Capture the cell that displays the provided text and extract its [X, Y] central coordinate. 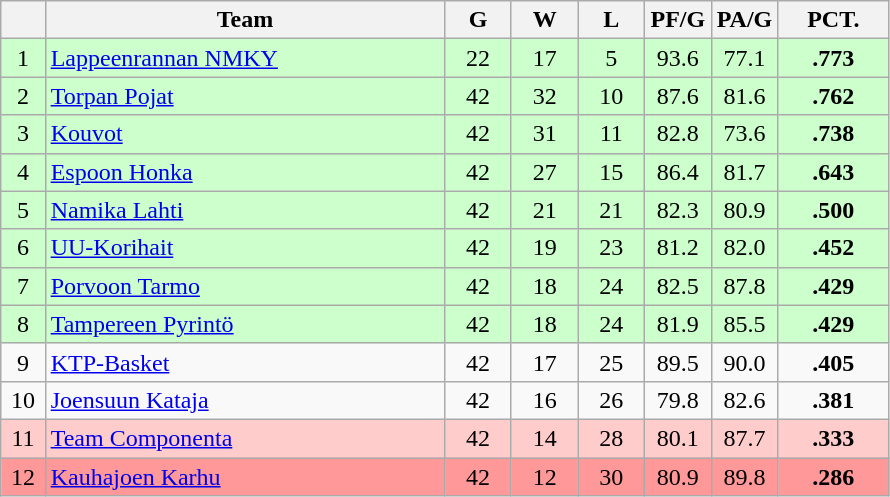
1 [23, 58]
16 [544, 400]
86.4 [678, 172]
82.5 [678, 286]
79.8 [678, 400]
85.5 [744, 324]
.405 [834, 362]
81.7 [744, 172]
4 [23, 172]
93.6 [678, 58]
.381 [834, 400]
8 [23, 324]
W [544, 20]
Kauhajoen Karhu [245, 477]
27 [544, 172]
.500 [834, 210]
30 [612, 477]
2 [23, 96]
.762 [834, 96]
89.8 [744, 477]
87.6 [678, 96]
82.6 [744, 400]
L [612, 20]
19 [544, 248]
32 [544, 96]
87.7 [744, 438]
UU-Korihait [245, 248]
Team Componenta [245, 438]
Kouvot [245, 134]
Team [245, 20]
77.1 [744, 58]
Lappeenrannan NMKY [245, 58]
82.0 [744, 248]
3 [23, 134]
6 [23, 248]
82.8 [678, 134]
81.9 [678, 324]
.643 [834, 172]
28 [612, 438]
G [478, 20]
80.1 [678, 438]
Namika Lahti [245, 210]
25 [612, 362]
.452 [834, 248]
26 [612, 400]
81.6 [744, 96]
Porvoon Tarmo [245, 286]
81.2 [678, 248]
14 [544, 438]
31 [544, 134]
PA/G [744, 20]
.738 [834, 134]
9 [23, 362]
90.0 [744, 362]
15 [612, 172]
.286 [834, 477]
Tampereen Pyrintö [245, 324]
KTP-Basket [245, 362]
PF/G [678, 20]
PCT. [834, 20]
22 [478, 58]
.773 [834, 58]
23 [612, 248]
87.8 [744, 286]
89.5 [678, 362]
82.3 [678, 210]
Joensuun Kataja [245, 400]
.333 [834, 438]
7 [23, 286]
73.6 [744, 134]
Espoon Honka [245, 172]
Torpan Pojat [245, 96]
